Identify which cell holds the provided text, then report its [X, Y] central coordinate. 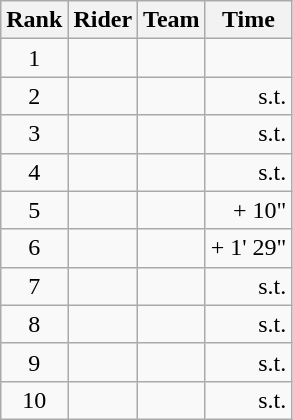
+ 10" [248, 210]
Rank [34, 20]
8 [34, 324]
Rider [103, 20]
Time [248, 20]
+ 1' 29" [248, 248]
Team [172, 20]
2 [34, 96]
5 [34, 210]
3 [34, 134]
6 [34, 248]
9 [34, 362]
10 [34, 400]
4 [34, 172]
7 [34, 286]
1 [34, 58]
